Return [x, y] of the center of cell containing provided text 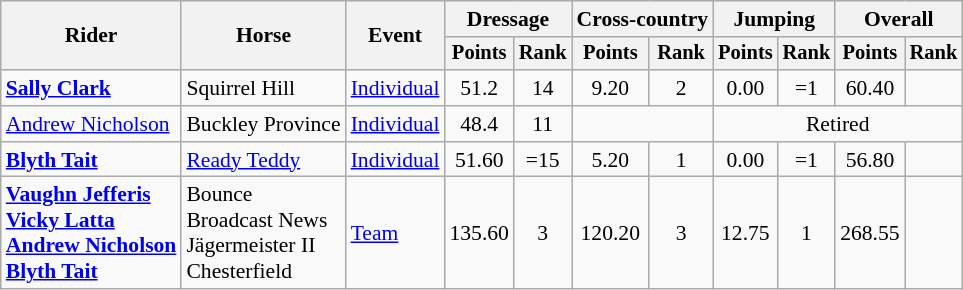
51.2 [478, 88]
Event [396, 36]
Cross-country [643, 19]
5.20 [610, 160]
Retired [838, 124]
48.4 [478, 124]
135.60 [478, 233]
=15 [543, 160]
Ready Teddy [263, 160]
Sally Clark [92, 88]
Team [396, 233]
BounceBroadcast NewsJägermeister IIChesterfield [263, 233]
Jumping [774, 19]
12.75 [745, 233]
Horse [263, 36]
Squirrel Hill [263, 88]
60.40 [870, 88]
268.55 [870, 233]
51.60 [478, 160]
Vaughn JefferisVicky LattaAndrew NicholsonBlyth Tait [92, 233]
Overall [898, 19]
Blyth Tait [92, 160]
11 [543, 124]
Dressage [508, 19]
9.20 [610, 88]
2 [681, 88]
Buckley Province [263, 124]
Andrew Nicholson [92, 124]
56.80 [870, 160]
120.20 [610, 233]
Rider [92, 36]
14 [543, 88]
